Extract the (x, y) coordinate from the center of the cell holding the provided text.  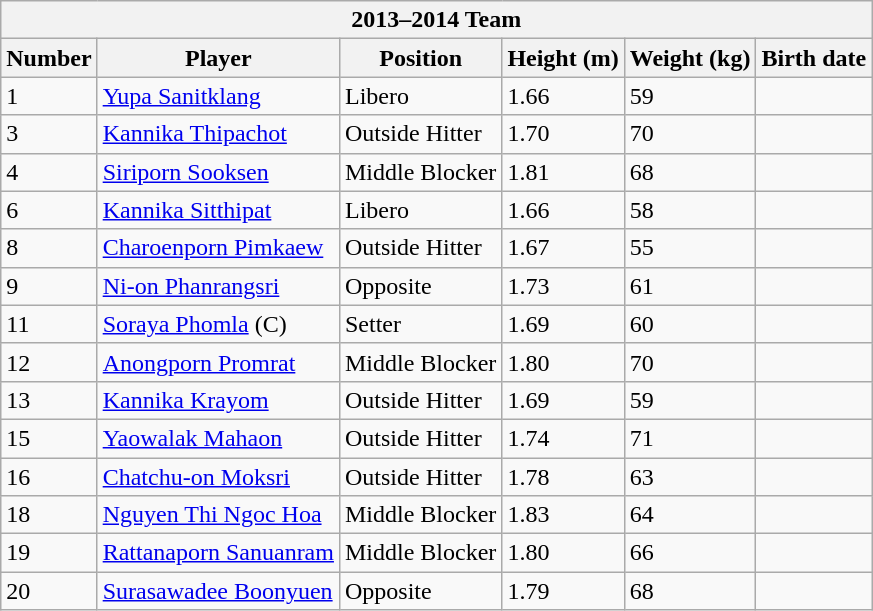
19 (49, 553)
Birth date (814, 58)
2013–2014 Team (436, 20)
71 (690, 438)
60 (690, 324)
1.70 (563, 134)
66 (690, 553)
55 (690, 248)
6 (49, 210)
16 (49, 477)
8 (49, 248)
Soraya Phomla (C) (218, 324)
20 (49, 591)
12 (49, 362)
Yaowalak Mahaon (218, 438)
1.83 (563, 515)
58 (690, 210)
4 (49, 172)
1.81 (563, 172)
13 (49, 400)
Yupa Sanitklang (218, 96)
Position (420, 58)
1.78 (563, 477)
Height (m) (563, 58)
9 (49, 286)
Siriporn Sooksen (218, 172)
Kannika Sitthipat (218, 210)
Nguyen Thi Ngoc Hoa (218, 515)
61 (690, 286)
Charoenporn Pimkaew (218, 248)
Player (218, 58)
63 (690, 477)
Surasawadee Boonyuen (218, 591)
1 (49, 96)
Weight (kg) (690, 58)
64 (690, 515)
11 (49, 324)
3 (49, 134)
Kannika Krayom (218, 400)
Number (49, 58)
Chatchu-on Moksri (218, 477)
1.74 (563, 438)
1.79 (563, 591)
1.67 (563, 248)
Anongporn Promrat (218, 362)
Kannika Thipachot (218, 134)
Setter (420, 324)
1.73 (563, 286)
18 (49, 515)
15 (49, 438)
Rattanaporn Sanuanram (218, 553)
Ni-on Phanrangsri (218, 286)
